Capture the cell that displays the provided text and extract its [x, y] central coordinate. 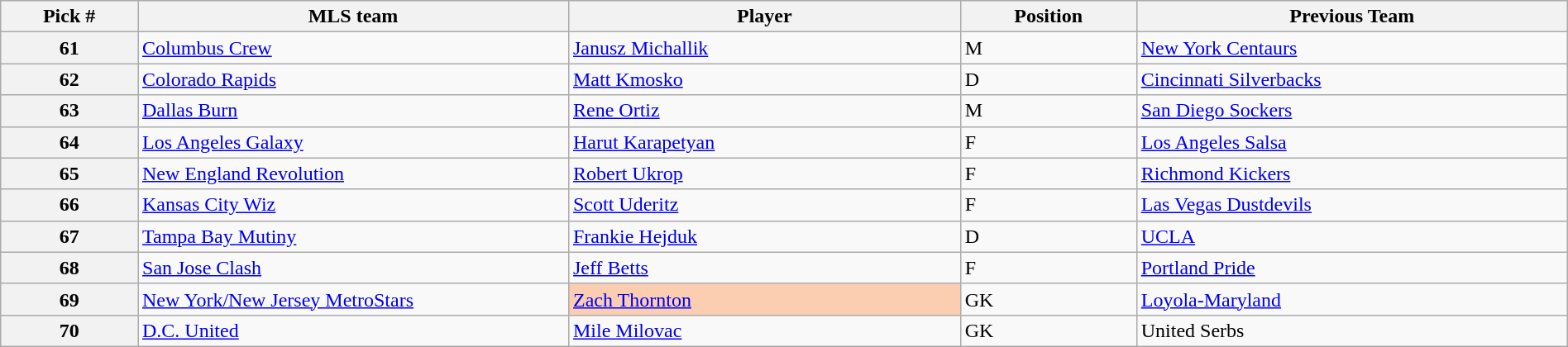
Robert Ukrop [764, 173]
Harut Karapetyan [764, 142]
UCLA [1351, 236]
64 [69, 142]
Mile Milovac [764, 330]
Pick # [69, 17]
62 [69, 79]
Portland Pride [1351, 268]
Los Angeles Salsa [1351, 142]
Los Angeles Galaxy [352, 142]
63 [69, 111]
Colorado Rapids [352, 79]
Matt Kmosko [764, 79]
New York Centaurs [1351, 48]
67 [69, 236]
65 [69, 173]
68 [69, 268]
MLS team [352, 17]
Dallas Burn [352, 111]
Tampa Bay Mutiny [352, 236]
San Diego Sockers [1351, 111]
Kansas City Wiz [352, 205]
Columbus Crew [352, 48]
Richmond Kickers [1351, 173]
Janusz Michallik [764, 48]
D.C. United [352, 330]
Scott Uderitz [764, 205]
New England Revolution [352, 173]
Player [764, 17]
Position [1049, 17]
Previous Team [1351, 17]
Cincinnati Silverbacks [1351, 79]
Las Vegas Dustdevils [1351, 205]
United Serbs [1351, 330]
69 [69, 299]
70 [69, 330]
Loyola-Maryland [1351, 299]
Jeff Betts [764, 268]
Frankie Hejduk [764, 236]
Zach Thornton [764, 299]
New York/New Jersey MetroStars [352, 299]
Rene Ortiz [764, 111]
San Jose Clash [352, 268]
61 [69, 48]
66 [69, 205]
